Search for the cell housing the specified text and yield its (x, y) center coordinate. 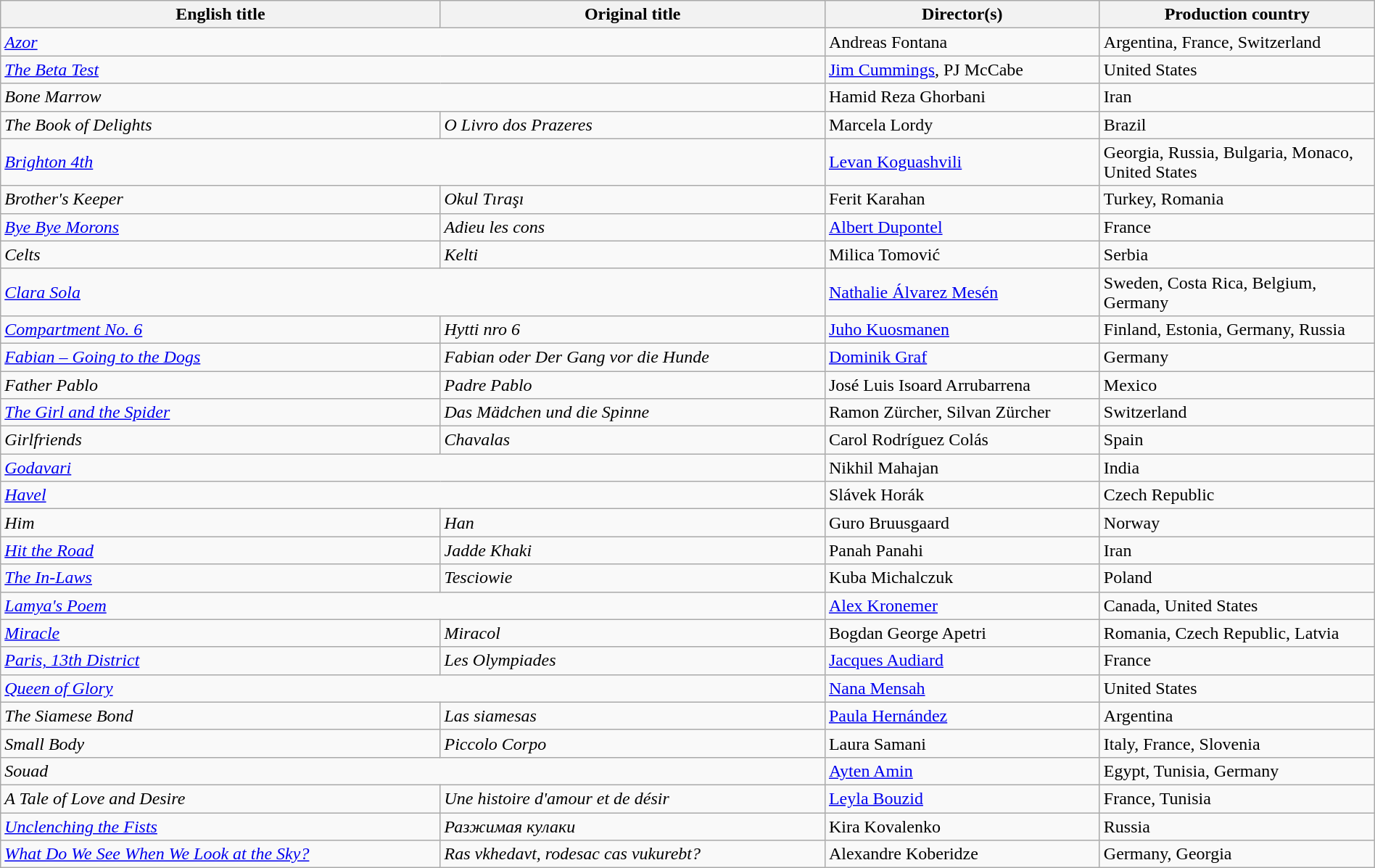
Russia (1237, 826)
Havel (413, 495)
Guro Bruusgaard (962, 523)
Albert Dupontel (962, 227)
Kira Kovalenko (962, 826)
Godavari (413, 468)
Argentina, France, Switzerland (1237, 42)
Fabian – Going to the Dogs (220, 357)
Small Body (220, 743)
Laura Samani (962, 743)
Father Pablo (220, 385)
Original title (632, 15)
The In-Laws (220, 578)
Director(s) (962, 15)
English title (220, 15)
Turkey, Romania (1237, 199)
Germany (1237, 357)
Fabian oder Der Gang vor die Hunde (632, 357)
Brazil (1237, 125)
Juho Kuosmanen (962, 329)
Brighton 4th (413, 162)
Chavalas (632, 440)
Dominik Graf (962, 357)
Piccolo Corpo (632, 743)
Italy, France, Slovenia (1237, 743)
The Book of Delights (220, 125)
Ayten Amin (962, 771)
Las siamesas (632, 716)
Panah Panahi (962, 550)
Souad (413, 771)
Paris, 13th District (220, 661)
Girlfriends (220, 440)
Jacques Audiard (962, 661)
A Tale of Love and Desire (220, 798)
The Girl and the Spider (220, 413)
José Luis Isoard Arrubarrena (962, 385)
Les Olympiades (632, 661)
Kelti (632, 255)
Unclenching the Fists (220, 826)
Romania, Czech Republic, Latvia (1237, 633)
Jadde Khaki (632, 550)
Bone Marrow (413, 97)
Compartment No. 6 (220, 329)
Jim Cummings, PJ McCabe (962, 70)
Sweden, Costa Rica, Belgium, Germany (1237, 292)
Ramon Zürcher, Silvan Zürcher (962, 413)
Bogdan George Apetri (962, 633)
Czech Republic (1237, 495)
Kuba Michalczuk (962, 578)
Adieu les cons (632, 227)
Bye Bye Morons (220, 227)
Nathalie Álvarez Mesén (962, 292)
Hamid Reza Ghorbani (962, 97)
Hit the Road (220, 550)
Nana Mensah (962, 688)
O Livro dos Prazeres (632, 125)
Marcela Lordy (962, 125)
The Siamese Bond (220, 716)
France, Tunisia (1237, 798)
Ferit Karahan (962, 199)
Egypt, Tunisia, Germany (1237, 771)
Argentina (1237, 716)
Production country (1237, 15)
Norway (1237, 523)
Lamya's Poem (413, 605)
Brother's Keeper (220, 199)
Slávek Horák (962, 495)
Hytti nro 6 (632, 329)
Miracol (632, 633)
The Beta Test (413, 70)
Leyla Bouzid (962, 798)
Queen of Glory (413, 688)
Levan Koguashvili (962, 162)
Celts (220, 255)
Him (220, 523)
Alexandre Koberidze (962, 854)
Carol Rodríguez Colás (962, 440)
Mexico (1237, 385)
Разжимая кулаки (632, 826)
Spain (1237, 440)
Paula Hernández (962, 716)
Ras vkhedavt, rodesac cas vukurebt? (632, 854)
Milica Tomović (962, 255)
Clara Sola (413, 292)
Switzerland (1237, 413)
Une histoire d'amour et de désir (632, 798)
Miracle (220, 633)
What Do We See When We Look at the Sky? (220, 854)
Serbia (1237, 255)
India (1237, 468)
Georgia, Russia, Bulgaria, Monaco, United States (1237, 162)
Canada, United States (1237, 605)
Tesciowie (632, 578)
Nikhil Mahajan (962, 468)
Han (632, 523)
Finland, Estonia, Germany, Russia (1237, 329)
Germany, Georgia (1237, 854)
Azor (413, 42)
Andreas Fontana (962, 42)
Okul Tıraşı (632, 199)
Padre Pablo (632, 385)
Alex Kronemer (962, 605)
Das Mädchen und die Spinne (632, 413)
Poland (1237, 578)
